Pinpoint the cell where the given text exists, returning its [x, y] midpoint coordinate. 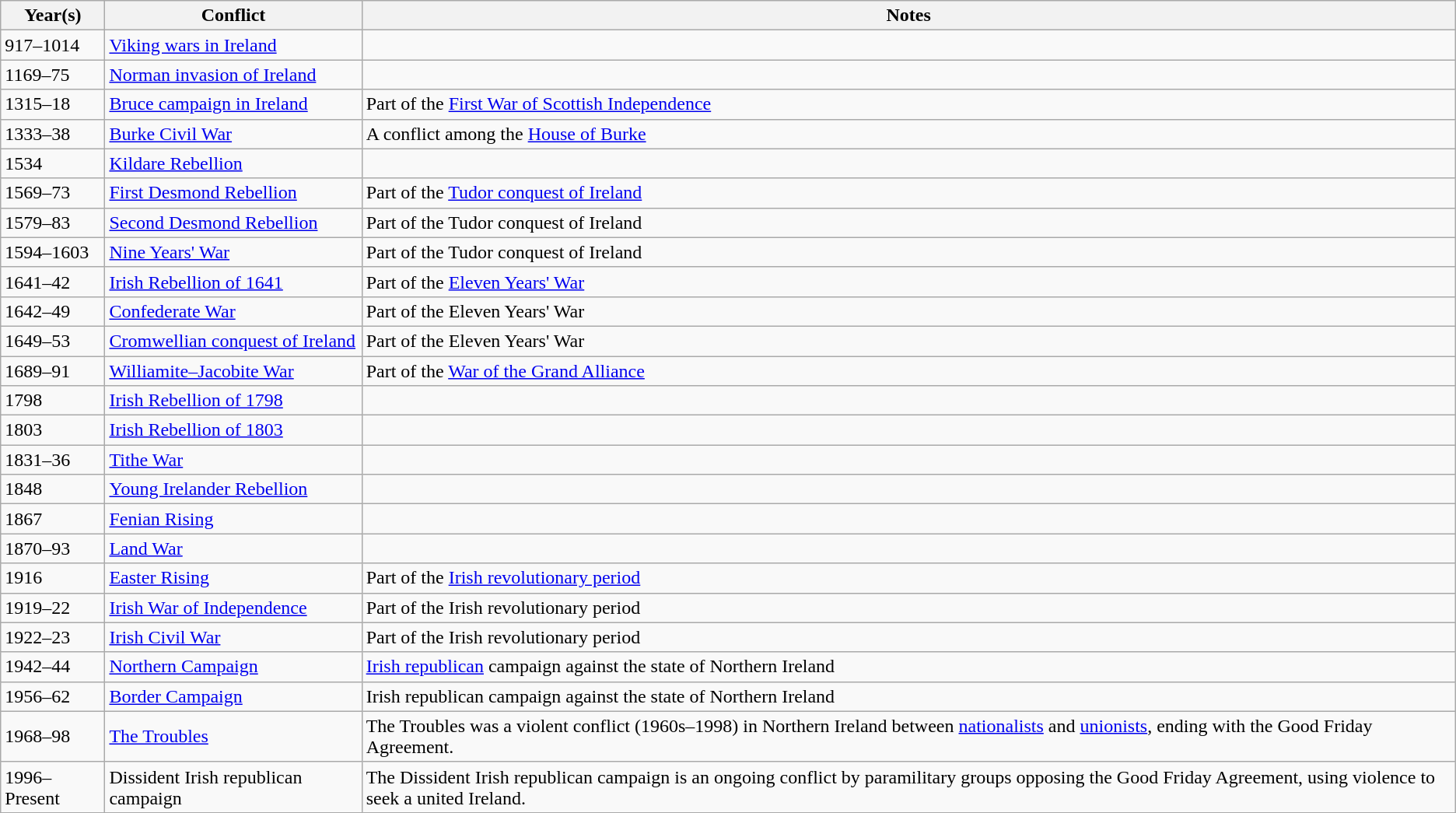
Year(s) [53, 16]
Notes [908, 16]
1867 [53, 519]
1916 [53, 578]
The Troubles was a violent conflict (1960s–1998) in Northern Ireland between nationalists and unionists, ending with the Good Friday Agreement. [908, 736]
Norman invasion of Ireland [233, 75]
1996–Present [53, 787]
Irish Civil War [233, 637]
1579–83 [53, 223]
1831–36 [53, 460]
Northern Campaign [233, 667]
Irish Rebellion of 1798 [233, 401]
1956–62 [53, 696]
Irish Rebellion of 1641 [233, 282]
1315–18 [53, 104]
The Troubles [233, 736]
1942–44 [53, 667]
1803 [53, 430]
Viking wars in Ireland [233, 45]
Easter Rising [233, 578]
1919–22 [53, 608]
Nine Years' War [233, 252]
Part of the War of the Grand Alliance [908, 371]
1848 [53, 489]
Border Campaign [233, 696]
A conflict among the House of Burke [908, 134]
Land War [233, 548]
1594–1603 [53, 252]
Kildare Rebellion [233, 163]
Dissident Irish republican campaign [233, 787]
1534 [53, 163]
Williamite–Jacobite War [233, 371]
1649–53 [53, 341]
1569–73 [53, 193]
1922–23 [53, 637]
1333–38 [53, 134]
1689–91 [53, 371]
Tithe War [233, 460]
1641–42 [53, 282]
Part of the First War of Scottish Independence [908, 104]
1169–75 [53, 75]
917–1014 [53, 45]
1798 [53, 401]
Cromwellian conquest of Ireland [233, 341]
Young Irelander Rebellion [233, 489]
Second Desmond Rebellion [233, 223]
Irish War of Independence [233, 608]
Confederate War [233, 311]
First Desmond Rebellion [233, 193]
1968–98 [53, 736]
Burke Civil War [233, 134]
Fenian Rising [233, 519]
Conflict [233, 16]
1642–49 [53, 311]
Bruce campaign in Ireland [233, 104]
1870–93 [53, 548]
Irish Rebellion of 1803 [233, 430]
